From the cell containing the given text, extract its center point as [x, y] coordinate. 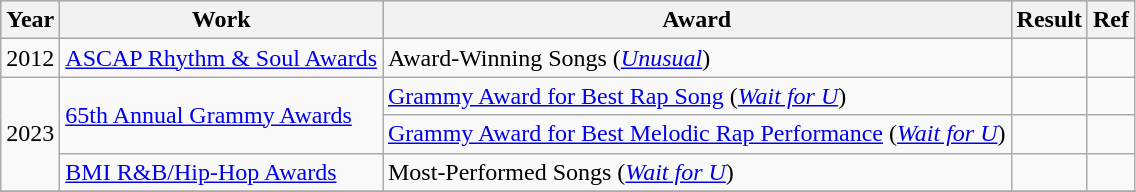
Result [1049, 20]
Grammy Award for Best Rap Song (Wait for U) [696, 96]
2012 [30, 58]
Grammy Award for Best Melodic Rap Performance (Wait for U) [696, 134]
65th Annual Grammy Awards [222, 115]
BMI R&B/Hip-Hop Awards [222, 172]
2023 [30, 134]
Ref [1110, 20]
Award [696, 20]
Work [222, 20]
Award-Winning Songs (Unusual) [696, 58]
Year [30, 20]
Most-Performed Songs (Wait for U) [696, 172]
ASCAP Rhythm & Soul Awards [222, 58]
